Extract the (X, Y) coordinate from the center of the cell holding the provided text.  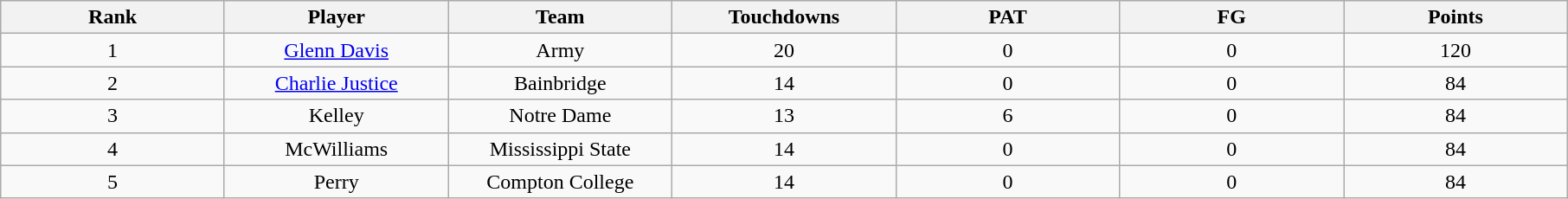
Perry (336, 182)
Glenn Davis (336, 50)
2 (112, 83)
FG (1232, 17)
Team (561, 17)
Notre Dame (561, 116)
13 (784, 116)
20 (784, 50)
6 (1007, 116)
120 (1456, 50)
Compton College (561, 182)
McWilliams (336, 149)
4 (112, 149)
PAT (1007, 17)
Kelley (336, 116)
Rank (112, 17)
Mississippi State (561, 149)
Points (1456, 17)
Player (336, 17)
Bainbridge (561, 83)
3 (112, 116)
1 (112, 50)
Charlie Justice (336, 83)
5 (112, 182)
Touchdowns (784, 17)
Army (561, 50)
